Find where the given text appears and provide that cell's center as (X, Y) coordinate. 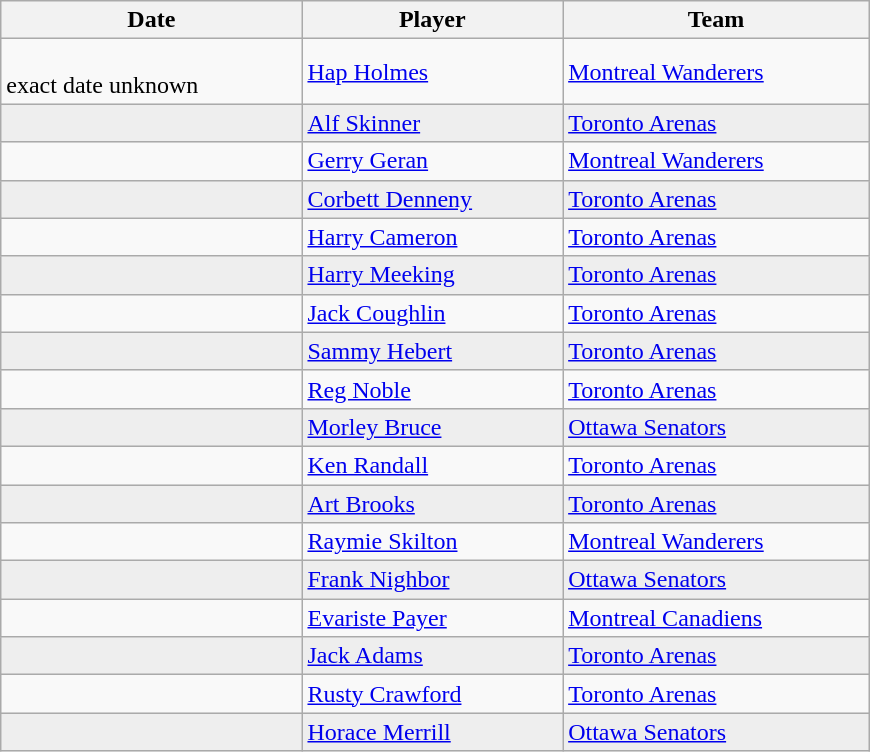
Corbett Denneny (432, 199)
exact date unknown (152, 72)
Team (716, 20)
Art Brooks (432, 503)
Horace Merrill (432, 732)
Evariste Payer (432, 618)
Harry Meeking (432, 275)
Player (432, 20)
Montreal Canadiens (716, 618)
Raymie Skilton (432, 542)
Jack Adams (432, 656)
Reg Noble (432, 389)
Alf Skinner (432, 123)
Ken Randall (432, 465)
Sammy Hebert (432, 351)
Jack Coughlin (432, 313)
Rusty Crawford (432, 694)
Frank Nighbor (432, 580)
Date (152, 20)
Gerry Geran (432, 161)
Hap Holmes (432, 72)
Harry Cameron (432, 237)
Morley Bruce (432, 427)
